Locate the cell with the specified text and output its [X, Y] center coordinate. 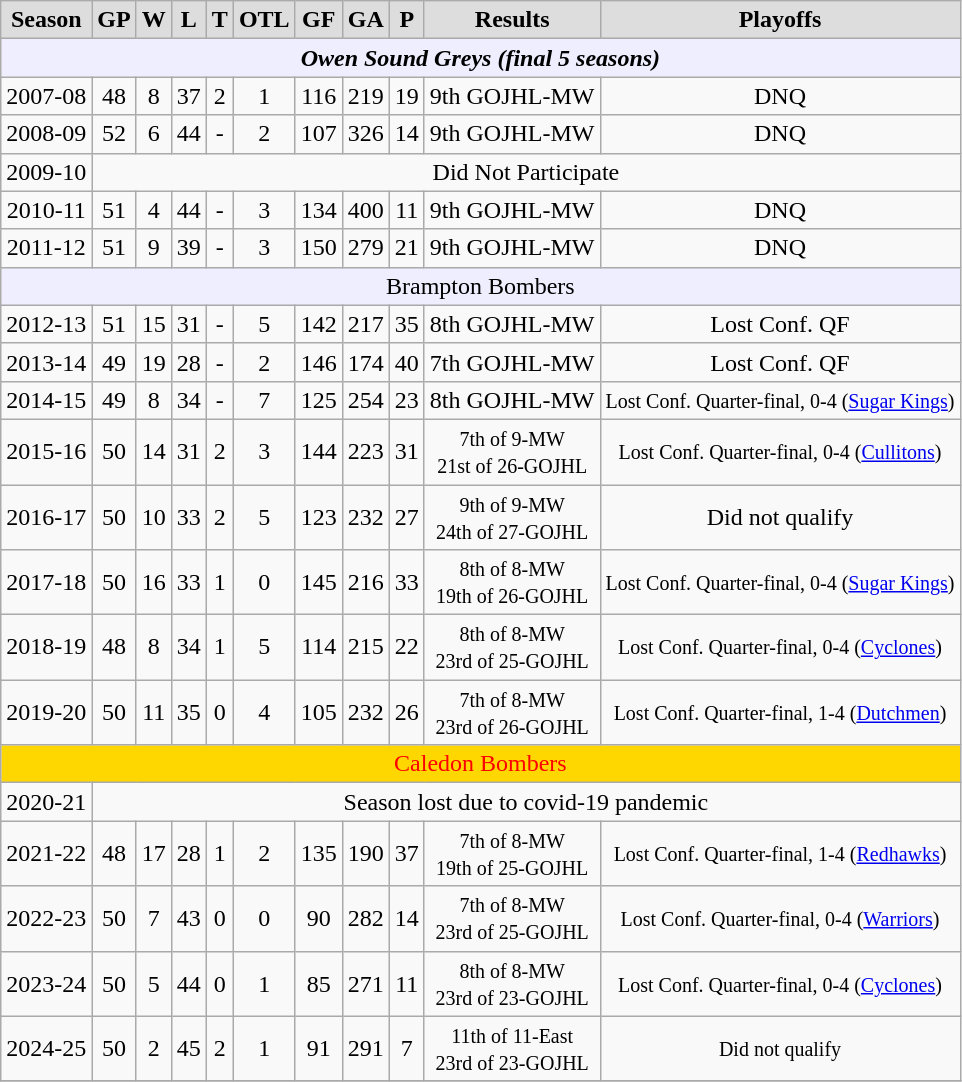
Brampton Bombers [480, 286]
90 [318, 918]
116 [318, 96]
2007-08 [46, 96]
10 [154, 516]
43 [188, 918]
GP [114, 20]
Caledon Bombers [480, 764]
174 [366, 362]
91 [318, 1048]
Results [512, 20]
11th of 11-East23rd of 23-GOJHL [512, 1048]
8th of 8-MW23rd of 23-GOJHL [512, 984]
6 [154, 134]
142 [318, 324]
9th of 9-MW24th of 27-GOJHL [512, 516]
2017-18 [46, 582]
2013-14 [46, 362]
Lost Conf. Quarter-final, 1-4 (Redhawks) [780, 854]
2011-12 [46, 248]
2024-25 [46, 1048]
Season lost due to covid-19 pandemic [526, 802]
OTL [264, 20]
254 [366, 400]
2023-24 [46, 984]
2022-23 [46, 918]
Playoffs [780, 20]
T [220, 20]
Lost Conf. Quarter-final, 1-4 (Dutchmen) [780, 712]
Lost Conf. Quarter-final, 0-4 (Warriors) [780, 918]
400 [366, 210]
105 [318, 712]
2016-17 [46, 516]
2010-11 [46, 210]
27 [406, 516]
16 [154, 582]
52 [114, 134]
150 [318, 248]
26 [406, 712]
2014-15 [46, 400]
W [154, 20]
45 [188, 1048]
2015-16 [46, 452]
Owen Sound Greys (final 5 seasons) [480, 58]
2012-13 [46, 324]
217 [366, 324]
P [406, 20]
85 [318, 984]
190 [366, 854]
145 [318, 582]
23 [406, 400]
125 [318, 400]
282 [366, 918]
9 [154, 248]
123 [318, 516]
216 [366, 582]
22 [406, 648]
39 [188, 248]
GF [318, 20]
144 [318, 452]
271 [366, 984]
7th of 9-MW21st of 26-GOJHL [512, 452]
291 [366, 1048]
7th of 8-MW23rd of 26-GOJHL [512, 712]
279 [366, 248]
8th of 8-MW19th of 26-GOJHL [512, 582]
326 [366, 134]
Season [46, 20]
135 [318, 854]
2021-22 [46, 854]
21 [406, 248]
15 [154, 324]
8th of 8-MW23rd of 25-GOJHL [512, 648]
GA [366, 20]
2020-21 [46, 802]
Did Not Participate [526, 172]
L [188, 20]
7th GOJHL-MW [512, 362]
219 [366, 96]
40 [406, 362]
215 [366, 648]
Lost Conf. Quarter-final, 0-4 (Cullitons) [780, 452]
134 [318, 210]
2009-10 [46, 172]
2008-09 [46, 134]
146 [318, 362]
107 [318, 134]
2018-19 [46, 648]
7th of 8-MW19th of 25-GOJHL [512, 854]
2019-20 [46, 712]
17 [154, 854]
223 [366, 452]
114 [318, 648]
7th of 8-MW23rd of 25-GOJHL [512, 918]
